Detect which cell encompasses the target text, then output its (x, y) center coordinate. 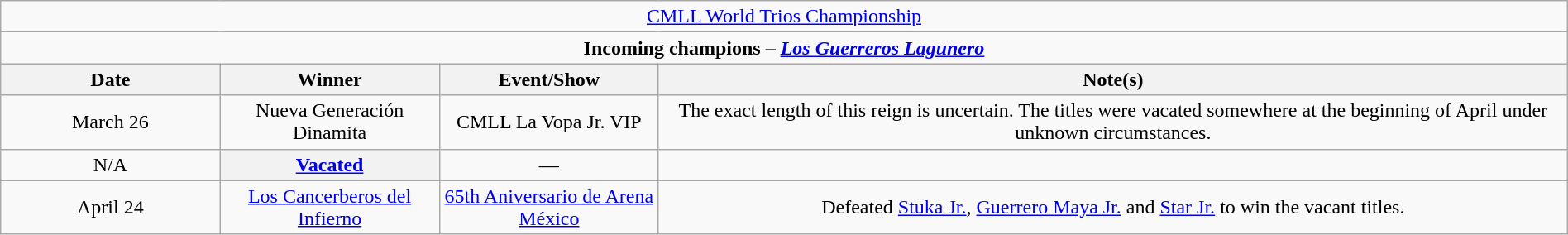
Winner (329, 79)
April 24 (111, 207)
65th Aniversario de Arena México (549, 207)
Date (111, 79)
Los Cancerberos del Infierno (329, 207)
Incoming champions – Los Guerreros Lagunero (784, 48)
Note(s) (1113, 79)
Event/Show (549, 79)
CMLL La Vopa Jr. VIP (549, 122)
Defeated Stuka Jr., Guerrero Maya Jr. and Star Jr. to win the vacant titles. (1113, 207)
Vacated (329, 165)
Nueva Generación Dinamita (329, 122)
CMLL World Trios Championship (784, 17)
— (549, 165)
N/A (111, 165)
March 26 (111, 122)
The exact length of this reign is uncertain. The titles were vacated somewhere at the beginning of April under unknown circumstances. (1113, 122)
